Detect which cell encompasses the target text, then output its (X, Y) center coordinate. 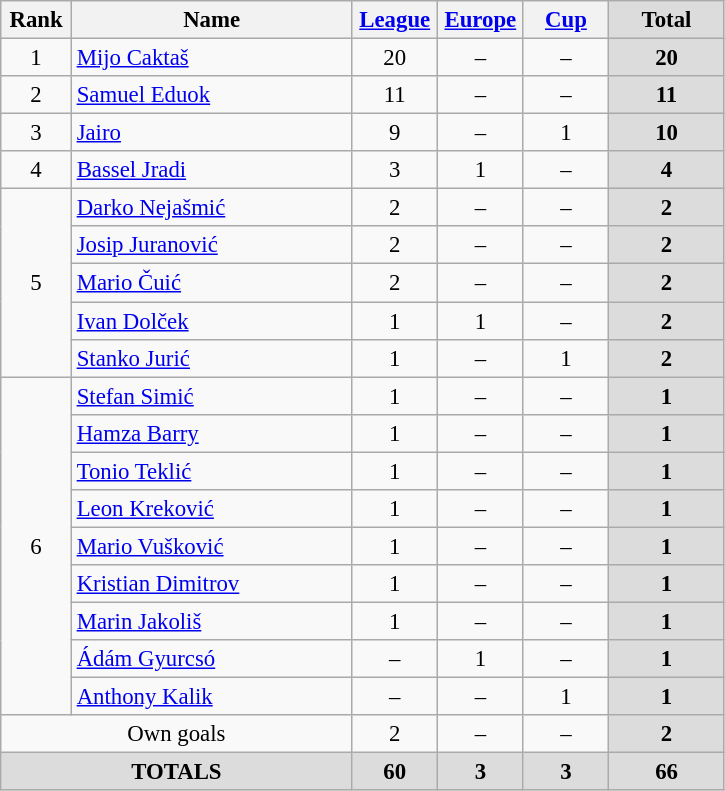
Kristian Dimitrov (212, 584)
Mario Vušković (212, 546)
9 (395, 133)
Mijo Caktaš (212, 58)
TOTALS (176, 772)
Leon Kreković (212, 509)
Stanko Jurić (212, 358)
Stefan Simić (212, 396)
Own goals (176, 734)
League (395, 20)
Marin Jakoliš (212, 621)
60 (395, 772)
66 (667, 772)
Rank (36, 20)
10 (667, 133)
Samuel Eduok (212, 95)
Name (212, 20)
Ádám Gyurcsó (212, 659)
5 (36, 283)
Total (667, 20)
Anthony Kalik (212, 697)
Tonio Teklić (212, 471)
Josip Juranović (212, 245)
Europe (481, 20)
6 (36, 546)
Mario Čuić (212, 283)
Darko Nejašmić (212, 208)
Hamza Barry (212, 433)
Ivan Dolček (212, 321)
Cup (566, 20)
Jairo (212, 133)
Bassel Jradi (212, 170)
